Scan for the cell matching the given text and deliver its (X, Y) coordinate at center. 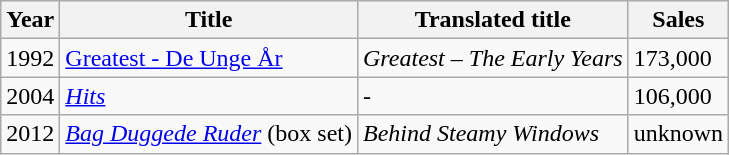
Greatest – The Early Years (492, 58)
- (492, 96)
1992 (30, 58)
Year (30, 20)
2012 (30, 134)
173,000 (678, 58)
unknown (678, 134)
2004 (30, 96)
Bag Duggede Ruder (box set) (209, 134)
Behind Steamy Windows (492, 134)
Title (209, 20)
Hits (209, 96)
Greatest - De Unge År (209, 58)
Sales (678, 20)
Translated title (492, 20)
106,000 (678, 96)
